Identify which cell holds the provided text, then report its [X, Y] central coordinate. 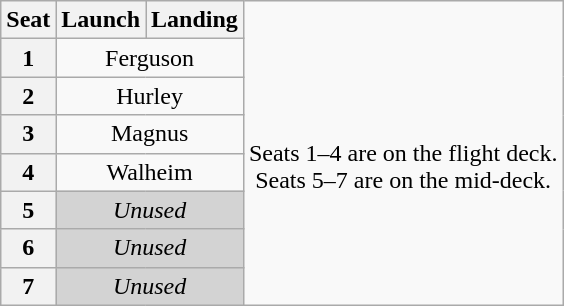
3 [28, 134]
Seat [28, 20]
1 [28, 58]
Magnus [150, 134]
Ferguson [150, 58]
Hurley [150, 96]
7 [28, 286]
Launch [101, 20]
2 [28, 96]
6 [28, 248]
Landing [195, 20]
Seats 1–4 are on the flight deck.Seats 5–7 are on the mid-deck. [403, 153]
Walheim [150, 172]
5 [28, 210]
4 [28, 172]
